Pinpoint the cell where the given text exists, returning its [x, y] midpoint coordinate. 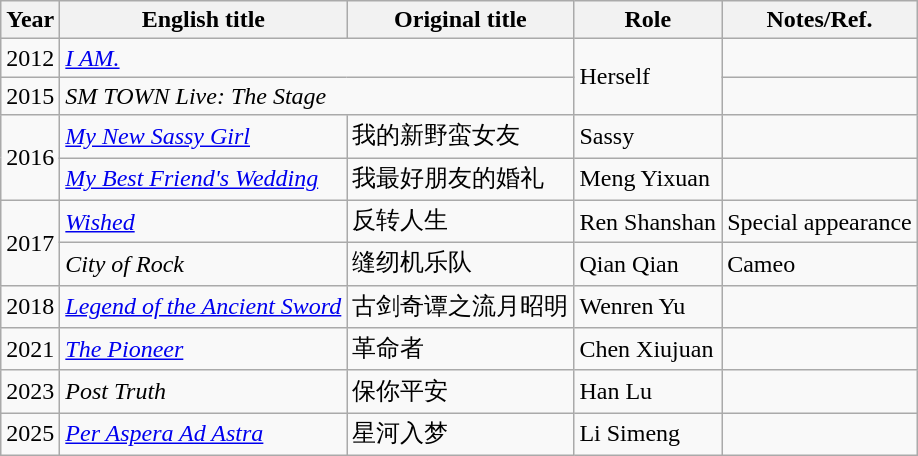
古剑奇谭之流月昭明 [460, 306]
English title [204, 20]
2021 [30, 350]
Han Lu [648, 392]
2016 [30, 158]
Sassy [648, 136]
我的新野蛮女友 [460, 136]
2017 [30, 242]
2023 [30, 392]
2018 [30, 306]
革命者 [460, 350]
Meng Yixuan [648, 180]
保你平安 [460, 392]
City of Rock [204, 264]
Per Aspera Ad Astra [204, 434]
Legend of the Ancient Sword [204, 306]
2025 [30, 434]
反转人生 [460, 222]
Year [30, 20]
Post Truth [204, 392]
Special appearance [820, 222]
Herself [648, 77]
Notes/Ref. [820, 20]
Role [648, 20]
Ren Shanshan [648, 222]
Wenren Yu [648, 306]
SM TOWN Live: The Stage [317, 96]
The Pioneer [204, 350]
My New Sassy Girl [204, 136]
Cameo [820, 264]
Li Simeng [648, 434]
My Best Friend's Wedding [204, 180]
Qian Qian [648, 264]
I AM. [317, 58]
Chen Xiujuan [648, 350]
Original title [460, 20]
我最好朋友的婚礼 [460, 180]
缝纫机乐队 [460, 264]
2015 [30, 96]
Wished [204, 222]
星河入梦 [460, 434]
2012 [30, 58]
